Identify which cell holds the provided text, then report its [X, Y] central coordinate. 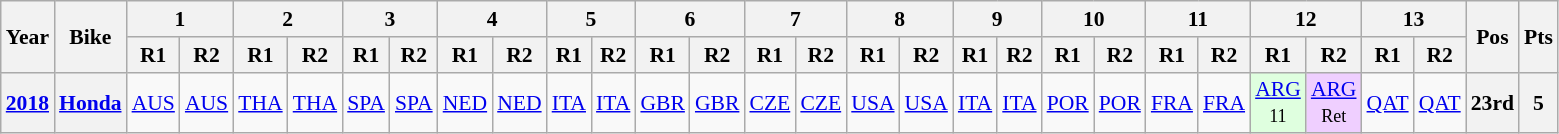
23rd [1492, 102]
1 [180, 19]
12 [1306, 19]
7 [795, 19]
ARG11 [1278, 102]
Bike [90, 36]
13 [1414, 19]
9 [998, 19]
6 [690, 19]
ARGRet [1334, 102]
2018 [28, 102]
2 [288, 19]
4 [492, 19]
Pos [1492, 36]
Pts [1538, 36]
Year [28, 36]
11 [1198, 19]
3 [390, 19]
Honda [90, 102]
10 [1094, 19]
8 [900, 19]
